Output the [X, Y] coordinate of the center of the cell containing the given text.  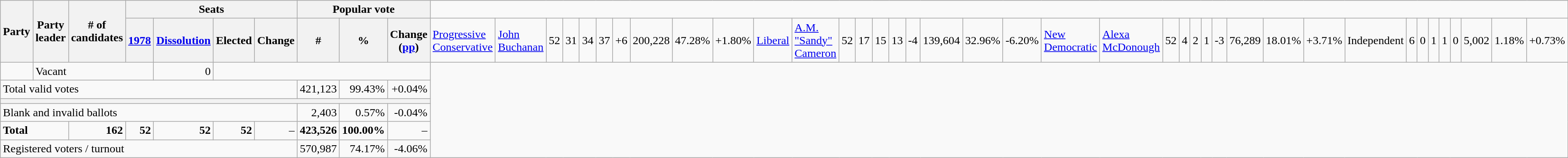
200,228 [651, 40]
4 [1185, 40]
Change (pp) [409, 40]
Progressive Conservative [463, 40]
Change [276, 40]
Independent [1376, 40]
2,403 [318, 112]
Popular vote [364, 9]
15 [881, 40]
139,604 [942, 40]
5,002 [1477, 40]
423,526 [318, 130]
Elected [233, 40]
+3.71% [1324, 40]
Liberal [773, 40]
Dissolution [184, 40]
New Democratic [1071, 40]
17 [864, 40]
31 [571, 40]
% [364, 40]
37 [605, 40]
570,987 [318, 149]
Registered voters / turnout [149, 149]
13 [897, 40]
John Buchanan [521, 40]
99.43% [364, 89]
# [318, 40]
Total [34, 130]
162 [97, 130]
74.17% [364, 149]
0.57% [364, 112]
Party leader [50, 31]
+0.73% [1547, 40]
6 [1411, 40]
-3 [1220, 40]
34 [588, 40]
2 [1196, 40]
-6.20% [1022, 40]
Party [17, 31]
47.28% [693, 40]
# ofcandidates [97, 31]
1.18% [1509, 40]
-0.04% [409, 112]
-4.06% [409, 149]
-4 [913, 40]
A.M. "Sandy" Cameron [815, 40]
100.00% [364, 130]
+1.80% [734, 40]
+0.04% [409, 89]
421,123 [318, 89]
Alexa McDonough [1131, 40]
76,289 [1245, 40]
Blank and invalid ballots [149, 112]
Total valid votes [149, 89]
Seats [212, 9]
32.96% [982, 40]
18.01% [1283, 40]
+6 [622, 40]
Vacant [93, 71]
1978 [140, 40]
